Identify which cell holds the provided text, then report its [X, Y] central coordinate. 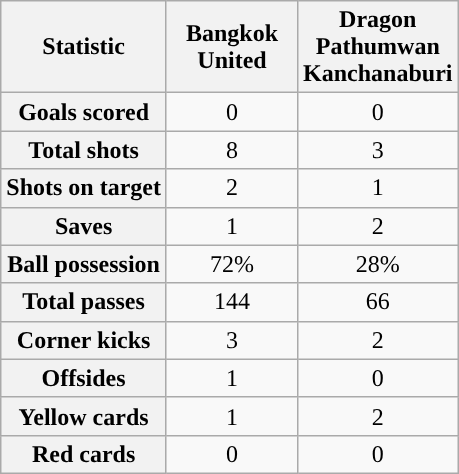
Total passes [84, 302]
144 [232, 302]
66 [378, 302]
72% [232, 264]
Red cards [84, 454]
28% [378, 264]
8 [232, 150]
Offsides [84, 378]
Corner kicks [84, 340]
Saves [84, 226]
Yellow cards [84, 416]
Bangkok United [232, 47]
Statistic [84, 47]
Goals scored [84, 112]
Ball possession [84, 264]
Total shots [84, 150]
Shots on target [84, 188]
Dragon Pathumwan Kanchanaburi [378, 47]
